Provide the [X, Y] coordinate of the cell's center where the given text is located.  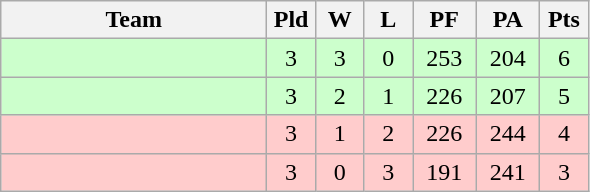
6 [564, 58]
L [388, 20]
204 [508, 58]
191 [444, 172]
244 [508, 134]
5 [564, 96]
W [340, 20]
207 [508, 96]
Pld [292, 20]
Team [134, 20]
Pts [564, 20]
PF [444, 20]
PA [508, 20]
253 [444, 58]
4 [564, 134]
241 [508, 172]
